Return (X, Y) of the center of cell containing provided text 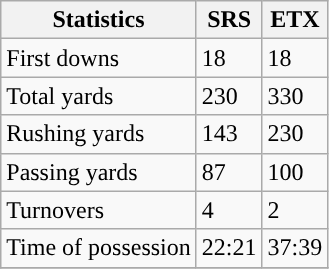
SRS (229, 20)
330 (295, 96)
22:21 (229, 248)
First downs (99, 58)
100 (295, 172)
Statistics (99, 20)
Passing yards (99, 172)
4 (229, 210)
Time of possession (99, 248)
143 (229, 134)
Total yards (99, 96)
Turnovers (99, 210)
ETX (295, 20)
37:39 (295, 248)
87 (229, 172)
Rushing yards (99, 134)
2 (295, 210)
